Return the (X, Y) coordinate for the center point of the cell that contains the specified text.  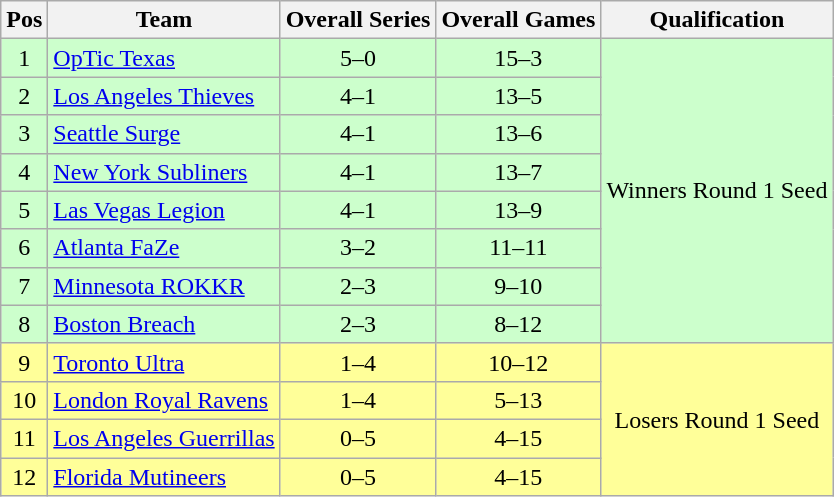
5–13 (518, 400)
Pos (24, 20)
Los Angeles Thieves (164, 96)
10–12 (518, 362)
9–10 (518, 286)
11 (24, 438)
OpTic Texas (164, 58)
Seattle Surge (164, 134)
Minnesota ROKKR (164, 286)
Boston Breach (164, 324)
Winners Round 1 Seed (717, 191)
11–11 (518, 248)
5 (24, 210)
6 (24, 248)
15–3 (518, 58)
London Royal Ravens (164, 400)
8–12 (518, 324)
4 (24, 172)
2 (24, 96)
12 (24, 477)
9 (24, 362)
5–0 (358, 58)
8 (24, 324)
7 (24, 286)
Los Angeles Guerrillas (164, 438)
Team (164, 20)
13–6 (518, 134)
10 (24, 400)
Overall Series (358, 20)
Las Vegas Legion (164, 210)
Overall Games (518, 20)
3–2 (358, 248)
Losers Round 1 Seed (717, 419)
13–9 (518, 210)
3 (24, 134)
Florida Mutineers (164, 477)
Toronto Ultra (164, 362)
Qualification (717, 20)
13–7 (518, 172)
New York Subliners (164, 172)
13–5 (518, 96)
1 (24, 58)
Atlanta FaZe (164, 248)
